Return (x, y) of the center of cell containing provided text 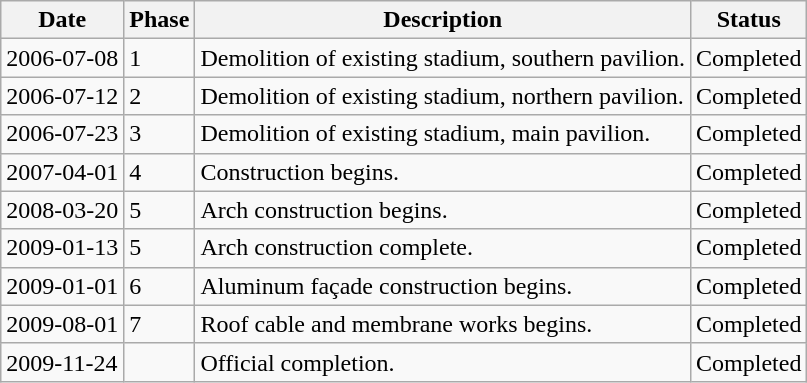
2009-01-13 (62, 248)
2009-11-24 (62, 362)
2009-01-01 (62, 286)
6 (160, 286)
Date (62, 20)
2008-03-20 (62, 210)
2006-07-12 (62, 96)
2009-08-01 (62, 324)
Phase (160, 20)
Demolition of existing stadium, southern pavilion. (443, 58)
Arch construction complete. (443, 248)
Arch construction begins. (443, 210)
Aluminum façade construction begins. (443, 286)
1 (160, 58)
3 (160, 134)
2007-04-01 (62, 172)
2006-07-08 (62, 58)
Description (443, 20)
Construction begins. (443, 172)
2006-07-23 (62, 134)
2 (160, 96)
7 (160, 324)
Demolition of existing stadium, main pavilion. (443, 134)
Roof cable and membrane works begins. (443, 324)
Status (749, 20)
4 (160, 172)
Official completion. (443, 362)
Demolition of existing stadium, northern pavilion. (443, 96)
